Provide the [x, y] coordinate of the cell's center where the given text is located.  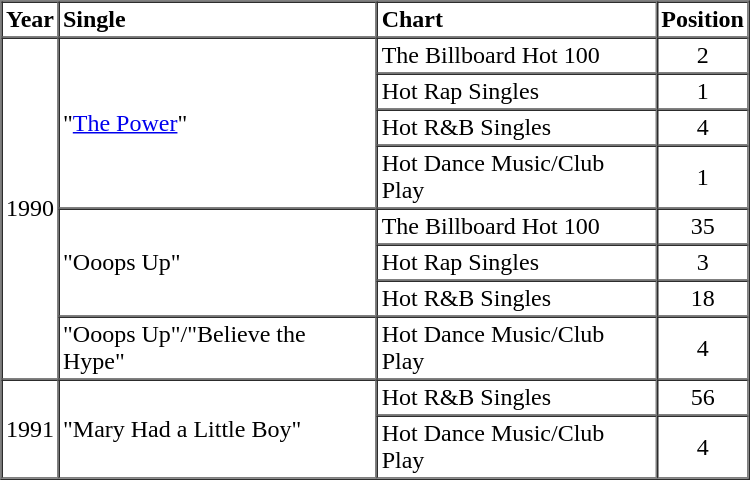
35 [703, 226]
1991 [30, 430]
"Mary Had a Little Boy" [218, 430]
Single [218, 20]
3 [703, 262]
Year [30, 20]
18 [703, 298]
"Ooops Up"/"Believe the Hype" [218, 348]
2 [703, 56]
1990 [30, 209]
Chart [517, 20]
56 [703, 398]
"The Power" [218, 124]
"Ooops Up" [218, 262]
Position [703, 20]
